Capture the cell that displays the provided text and extract its (X, Y) central coordinate. 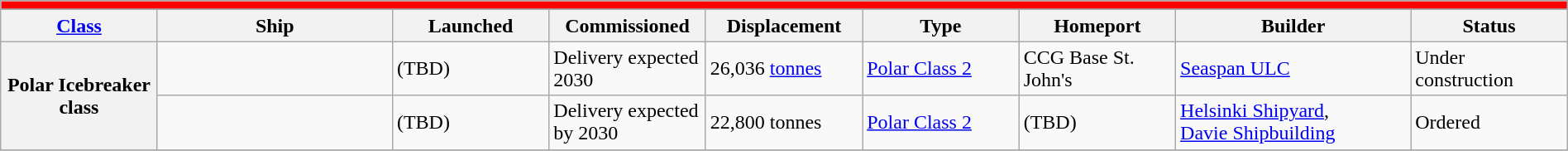
Type (941, 26)
Ordered (1489, 123)
Under construction (1489, 68)
Displacement (784, 26)
Ship (275, 26)
Homeport (1097, 26)
22,800 tonnes (784, 123)
Seaspan ULC (1293, 68)
Delivery expected by 2030 (627, 123)
Commissioned (627, 26)
Delivery expected 2030 (627, 68)
CCG Base St. John's (1097, 68)
Polar Icebreaker class (79, 95)
26,036 tonnes (784, 68)
Helsinki Shipyard,Davie Shipbuilding (1293, 123)
Builder (1293, 26)
Status (1489, 26)
Launched (470, 26)
Class (79, 26)
